Determine the [X, Y] coordinate at the center of the cell enclosing the given text.  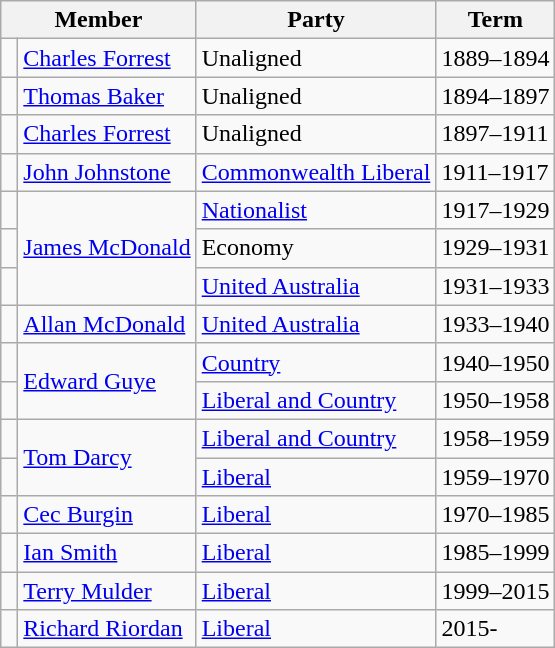
1917–1929 [496, 210]
Allan McDonald [107, 324]
1931–1933 [496, 286]
1985–1999 [496, 553]
Term [496, 20]
1950–1958 [496, 400]
Country [316, 362]
Edward Guye [107, 381]
1897–1911 [496, 134]
Thomas Baker [107, 96]
John Johnstone [107, 172]
1959–1970 [496, 477]
1929–1931 [496, 248]
Tom Darcy [107, 457]
1999–2015 [496, 591]
1958–1959 [496, 438]
1911–1917 [496, 172]
1933–1940 [496, 324]
James McDonald [107, 248]
2015- [496, 629]
Economy [316, 248]
Terry Mulder [107, 591]
Commonwealth Liberal [316, 172]
1889–1894 [496, 58]
Richard Riordan [107, 629]
1970–1985 [496, 515]
Party [316, 20]
Cec Burgin [107, 515]
Nationalist [316, 210]
1894–1897 [496, 96]
Member [98, 20]
Ian Smith [107, 553]
1940–1950 [496, 362]
